Pinpoint the cell where the given text exists, returning its (X, Y) midpoint coordinate. 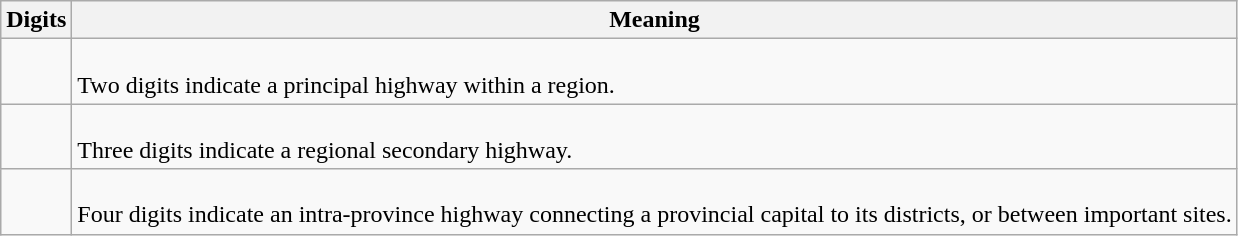
Two digits indicate a principal highway within a region. (654, 72)
Four digits indicate an intra-province highway connecting a provincial capital to its districts, or between important sites. (654, 202)
Three digits indicate a regional secondary highway. (654, 136)
Meaning (654, 20)
Digits (36, 20)
